Detect which cell encompasses the target text, then output its (x, y) center coordinate. 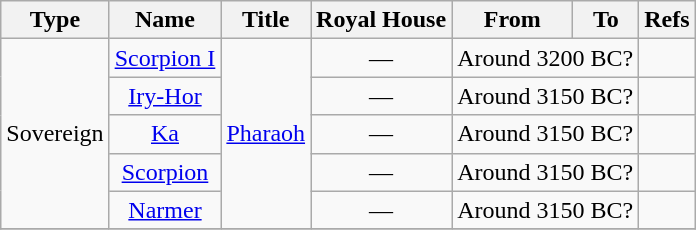
Around 3200 BC? (546, 58)
Scorpion I (165, 58)
Royal House (382, 20)
Sovereign (55, 134)
Pharaoh (266, 134)
Ka (165, 134)
Type (55, 20)
From (512, 20)
To (606, 20)
Scorpion (165, 172)
Iry-Hor (165, 96)
Name (165, 20)
Refs (667, 20)
Title (266, 20)
Narmer (165, 210)
